Capture the cell that displays the provided text and extract its [X, Y] central coordinate. 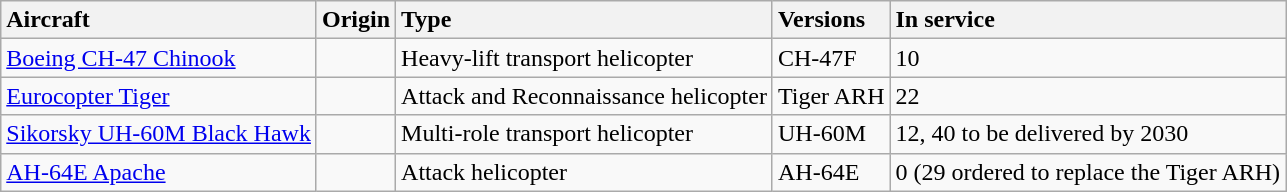
Attack helicopter [584, 172]
Boeing CH-47 Chinook [159, 58]
Eurocopter Tiger [159, 96]
AH-64E Apache [159, 172]
Heavy-lift transport helicopter [584, 58]
0 (29 ordered to replace the Tiger ARH) [1088, 172]
Multi-role transport helicopter [584, 134]
UH-60M [831, 134]
CH-47F [831, 58]
Aircraft [159, 20]
Versions [831, 20]
Origin [356, 20]
22 [1088, 96]
10 [1088, 58]
AH-64E [831, 172]
Type [584, 20]
Sikorsky UH-60M Black Hawk [159, 134]
In service [1088, 20]
12, 40 to be delivered by 2030 [1088, 134]
Attack and Reconnaissance helicopter [584, 96]
Tiger ARH [831, 96]
